Determine the [X, Y] coordinate at the center of the cell enclosing the given text.  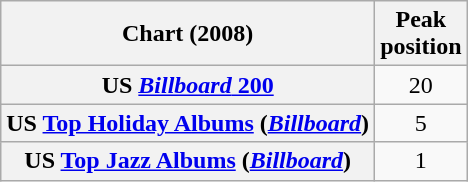
20 [421, 85]
Chart (2008) [188, 34]
US Top Jazz Albums (Billboard) [188, 161]
1 [421, 161]
US Top Holiday Albums (Billboard) [188, 123]
US Billboard 200 [188, 85]
Peakposition [421, 34]
5 [421, 123]
